Pinpoint the cell where the given text exists, returning its (X, Y) midpoint coordinate. 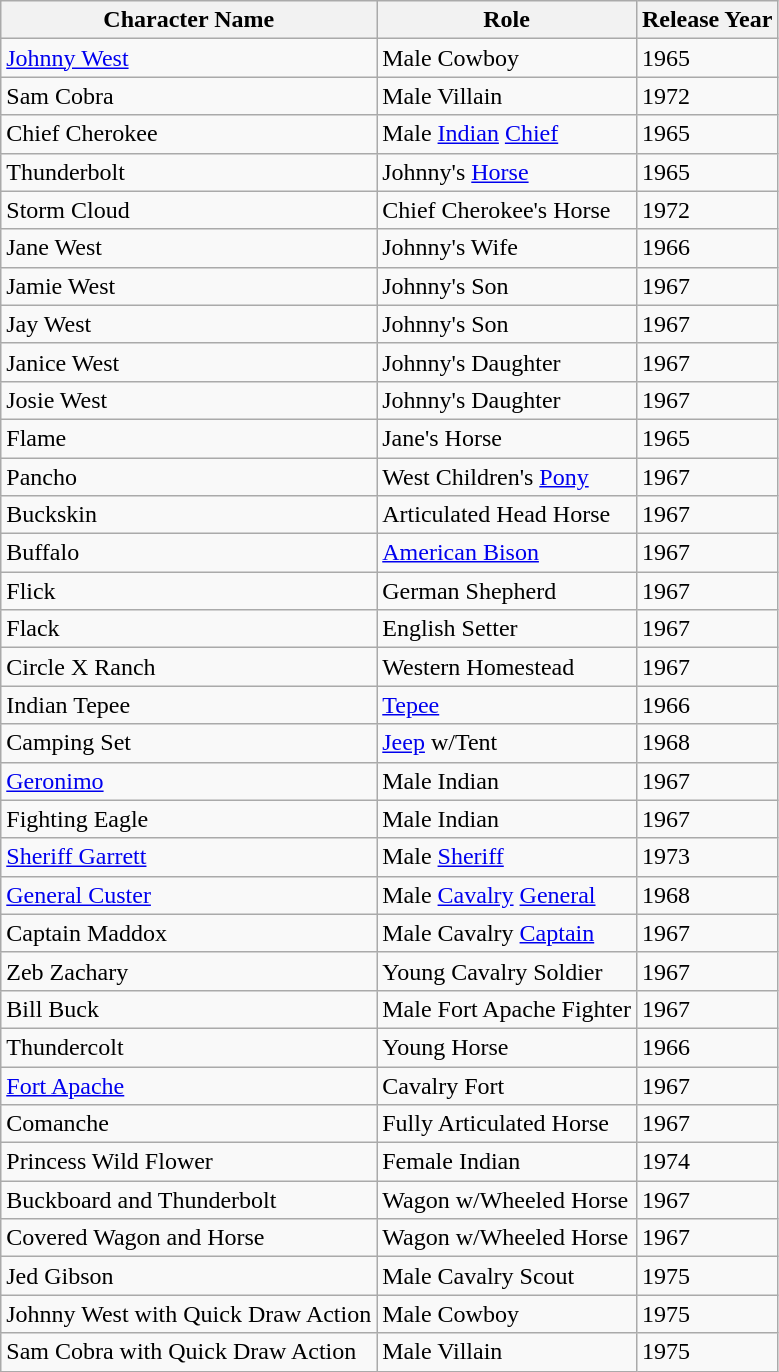
Male Cavalry General (507, 895)
Male Sheriff (507, 857)
Fighting Eagle (189, 819)
Young Cavalry Soldier (507, 971)
Circle X Ranch (189, 667)
Flick (189, 591)
Indian Tepee (189, 705)
Zeb Zachary (189, 971)
Storm Cloud (189, 210)
Johnny West with Quick Draw Action (189, 1314)
Young Horse (507, 1047)
Bill Buck (189, 1009)
Male Indian Chief (507, 134)
Fort Apache (189, 1085)
Geronimo (189, 781)
Johnny's Horse (507, 172)
Princess Wild Flower (189, 1162)
Male Cavalry Scout (507, 1276)
Josie West (189, 400)
Sam Cobra with Quick Draw Action (189, 1352)
Flame (189, 438)
General Custer (189, 895)
Captain Maddox (189, 933)
1973 (706, 857)
Buffalo (189, 553)
Western Homestead (507, 667)
Release Year (706, 20)
Janice West (189, 362)
Covered Wagon and Horse (189, 1238)
Articulated Head Horse (507, 515)
Buckskin (189, 515)
Role (507, 20)
Chief Cherokee's Horse (507, 210)
Johnny West (189, 58)
Jane's Horse (507, 438)
Tepee (507, 705)
Jamie West (189, 286)
Camping Set (189, 743)
Comanche (189, 1124)
Flack (189, 629)
Fully Articulated Horse (507, 1124)
English Setter (507, 629)
Buckboard and Thunderbolt (189, 1200)
Pancho (189, 477)
American Bison (507, 553)
Jane West (189, 248)
Cavalry Fort (507, 1085)
German Shepherd (507, 591)
Character Name (189, 20)
Jay West (189, 324)
Thunderbolt (189, 172)
Jeep w/Tent (507, 743)
West Children's Pony (507, 477)
Chief Cherokee (189, 134)
1974 (706, 1162)
Male Fort Apache Fighter (507, 1009)
Thundercolt (189, 1047)
Sam Cobra (189, 96)
Jed Gibson (189, 1276)
Male Cavalry Captain (507, 933)
Female Indian (507, 1162)
Johnny's Wife (507, 248)
Sheriff Garrett (189, 857)
